Find where the given text appears and provide that cell's center as (X, Y) coordinate. 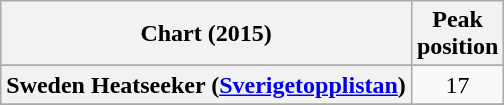
17 (457, 85)
Chart (2015) (206, 34)
Sweden Heatseeker (Sverigetopplistan) (206, 85)
Peakposition (457, 34)
